Scan for the cell matching the given text and deliver its (X, Y) coordinate at center. 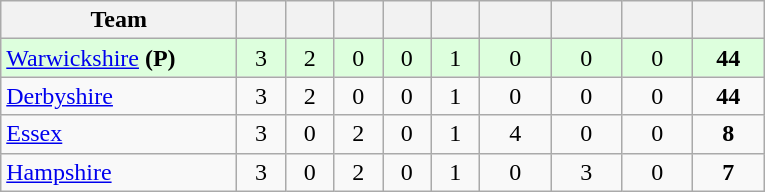
Hampshire (119, 172)
Warwickshire (P) (119, 58)
Team (119, 20)
7 (728, 172)
Essex (119, 134)
Derbyshire (119, 96)
4 (516, 134)
8 (728, 134)
